Return the [x, y] coordinate for the center point of the cell that contains the specified text.  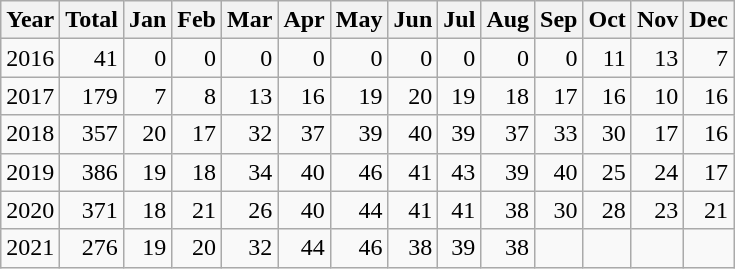
357 [92, 134]
Jun [413, 20]
2020 [30, 210]
2017 [30, 96]
179 [92, 96]
Aug [508, 20]
2019 [30, 172]
11 [607, 58]
8 [197, 96]
Year [30, 20]
10 [657, 96]
386 [92, 172]
Sep [559, 20]
Feb [197, 20]
Apr [304, 20]
24 [657, 172]
2018 [30, 134]
Total [92, 20]
Oct [607, 20]
33 [559, 134]
371 [92, 210]
26 [250, 210]
Dec [709, 20]
34 [250, 172]
276 [92, 248]
2016 [30, 58]
25 [607, 172]
2021 [30, 248]
Jul [460, 20]
May [359, 20]
Jan [147, 20]
28 [607, 210]
Nov [657, 20]
Mar [250, 20]
43 [460, 172]
23 [657, 210]
